Return [x, y] of the center of cell containing provided text 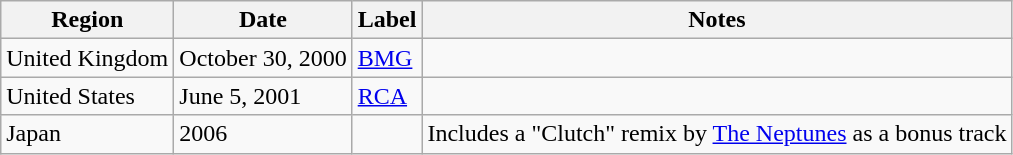
October 30, 2000 [263, 58]
2006 [263, 134]
United Kingdom [88, 58]
Date [263, 20]
June 5, 2001 [263, 96]
Label [387, 20]
Region [88, 20]
Japan [88, 134]
BMG [387, 58]
Includes a "Clutch" remix by The Neptunes as a bonus track [717, 134]
RCA [387, 96]
United States [88, 96]
Notes [717, 20]
